Provide the [X, Y] coordinate of the cell's center where the given text is located.  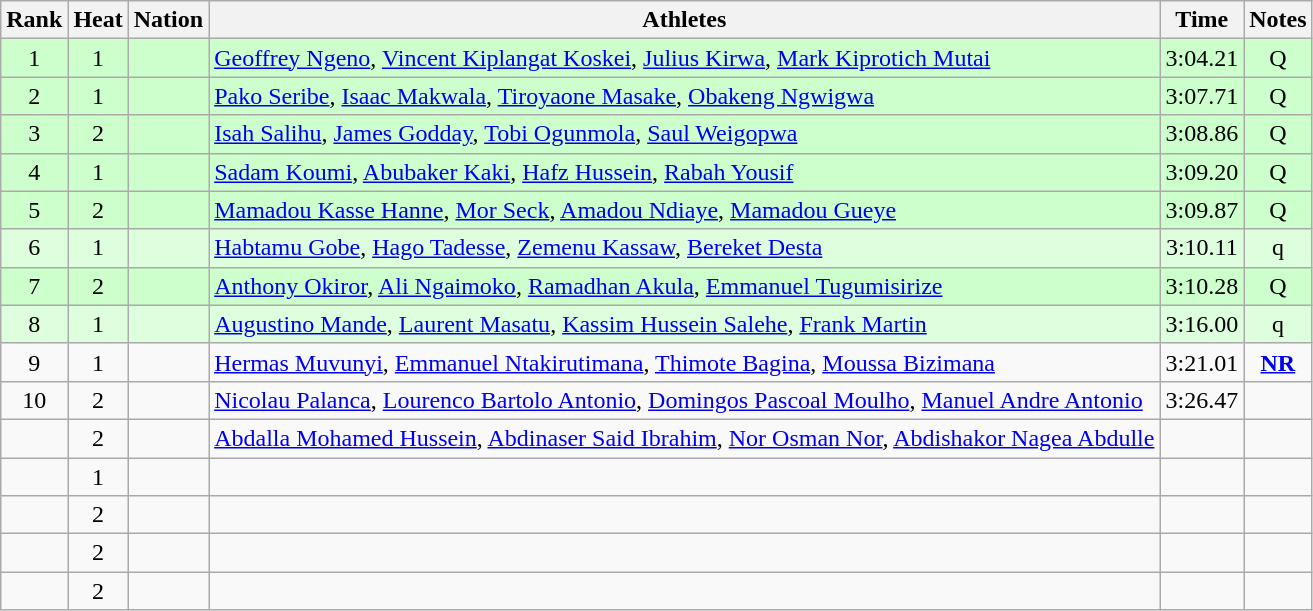
Sadam Koumi, Abubaker Kaki, Hafz Hussein, Rabah Yousif [684, 172]
3:10.11 [1202, 248]
3:21.01 [1202, 362]
Hermas Muvunyi, Emmanuel Ntakirutimana, Thimote Bagina, Moussa Bizimana [684, 362]
3 [34, 134]
4 [34, 172]
8 [34, 324]
6 [34, 248]
Abdalla Mohamed Hussein, Abdinaser Said Ibrahim, Nor Osman Nor, Abdishakor Nagea Abdulle [684, 438]
3:07.71 [1202, 96]
Nicolau Palanca, Lourenco Bartolo Antonio, Domingos Pascoal Moulho, Manuel Andre Antonio [684, 400]
Athletes [684, 20]
3:10.28 [1202, 286]
Notes [1278, 20]
Pako Seribe, Isaac Makwala, Tiroyaone Masake, Obakeng Ngwigwa [684, 96]
Mamadou Kasse Hanne, Mor Seck, Amadou Ndiaye, Mamadou Gueye [684, 210]
3:26.47 [1202, 400]
NR [1278, 362]
Time [1202, 20]
Geoffrey Ngeno, Vincent Kiplangat Koskei, Julius Kirwa, Mark Kiprotich Mutai [684, 58]
Augustino Mande, Laurent Masatu, Kassim Hussein Salehe, Frank Martin [684, 324]
5 [34, 210]
Anthony Okiror, Ali Ngaimoko, Ramadhan Akula, Emmanuel Tugumisirize [684, 286]
Nation [168, 20]
Habtamu Gobe, Hago Tadesse, Zemenu Kassaw, Bereket Desta [684, 248]
3:08.86 [1202, 134]
3:09.20 [1202, 172]
7 [34, 286]
3:09.87 [1202, 210]
Heat [98, 20]
Rank [34, 20]
Isah Salihu, James Godday, Tobi Ogunmola, Saul Weigopwa [684, 134]
3:16.00 [1202, 324]
9 [34, 362]
3:04.21 [1202, 58]
10 [34, 400]
